Output the (X, Y) coordinate of the center of the cell containing the given text.  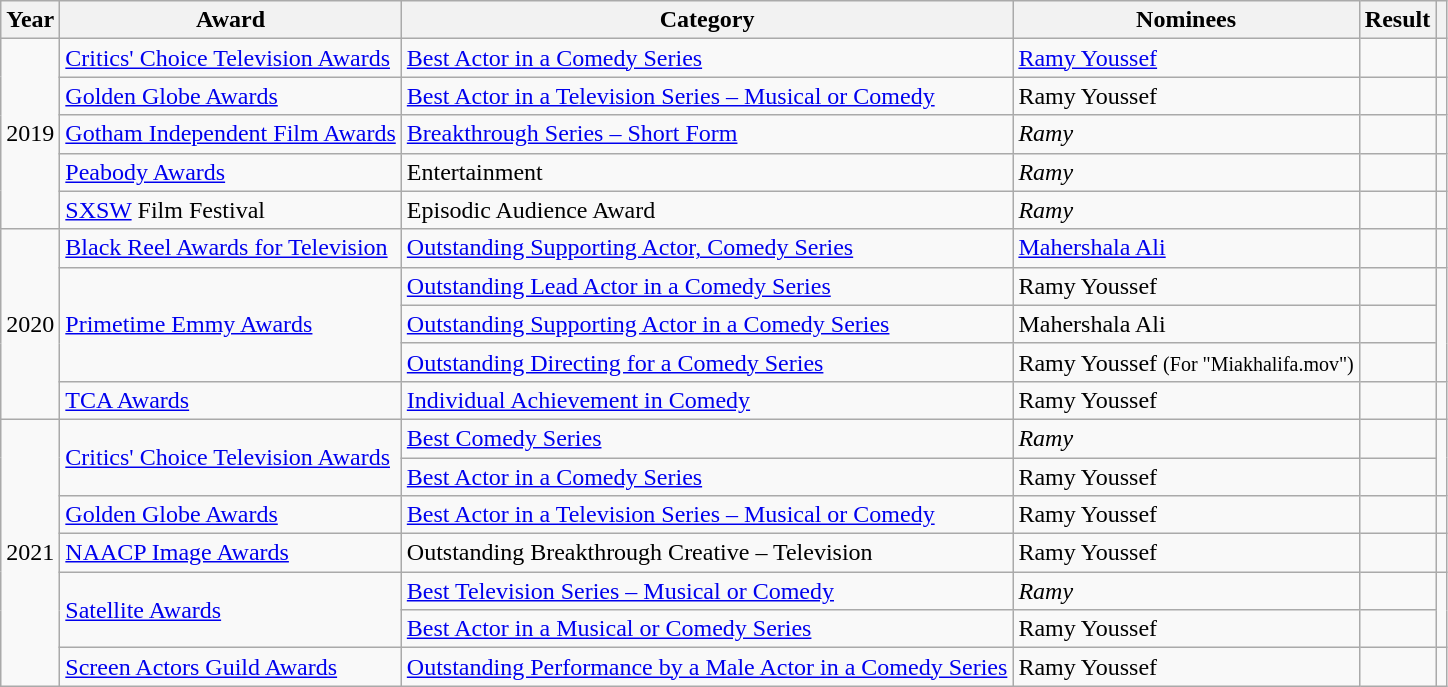
Satellite Awards (230, 610)
Outstanding Lead Actor in a Comedy Series (707, 286)
Best Comedy Series (707, 438)
Ramy Youssef (For "Miakhalifa.mov") (1186, 362)
Best Actor in a Musical or Comedy Series (707, 629)
Individual Achievement in Comedy (707, 400)
Entertainment (707, 172)
2019 (30, 134)
Outstanding Breakthrough Creative – Television (707, 553)
SXSW Film Festival (230, 210)
Outstanding Supporting Actor, Comedy Series (707, 248)
Peabody Awards (230, 172)
Outstanding Supporting Actor in a Comedy Series (707, 324)
2020 (30, 324)
Gotham Independent Film Awards (230, 134)
Best Television Series – Musical or Comedy (707, 591)
2021 (30, 552)
Outstanding Directing for a Comedy Series (707, 362)
Result (1397, 20)
Award (230, 20)
Black Reel Awards for Television (230, 248)
TCA Awards (230, 400)
Nominees (1186, 20)
Category (707, 20)
Episodic Audience Award (707, 210)
Screen Actors Guild Awards (230, 667)
Primetime Emmy Awards (230, 324)
NAACP Image Awards (230, 553)
Year (30, 20)
Breakthrough Series – Short Form (707, 134)
Outstanding Performance by a Male Actor in a Comedy Series (707, 667)
